Find where the given text appears and provide that cell's center as [x, y] coordinate. 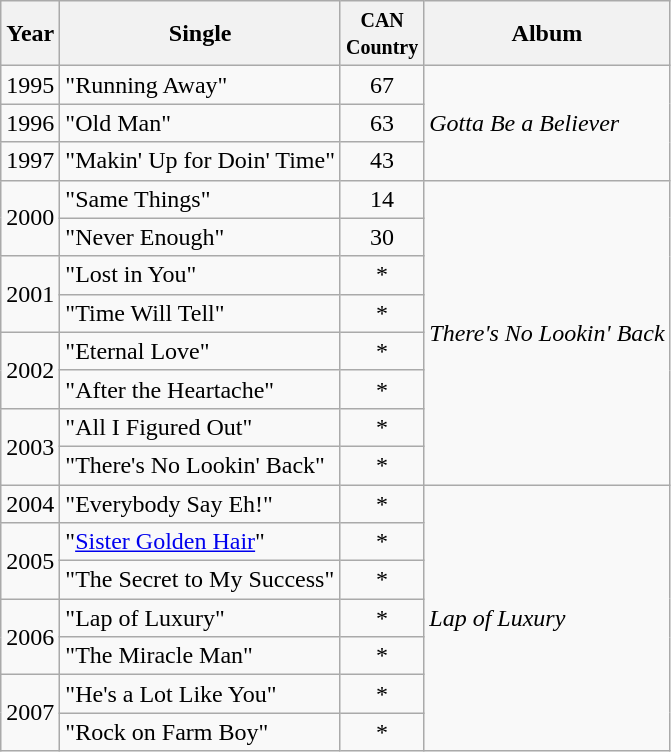
2001 [30, 294]
"Old Man" [200, 123]
"Time Will Tell" [200, 313]
Gotta Be a Believer [547, 123]
1995 [30, 85]
Lap of Luxury [547, 617]
"Makin' Up for Doin' Time" [200, 161]
2000 [30, 218]
"Everybody Say Eh!" [200, 503]
"After the Heartache" [200, 389]
2004 [30, 503]
"Eternal Love" [200, 351]
67 [382, 85]
"He's a Lot Like You" [200, 694]
1996 [30, 123]
Year [30, 34]
2003 [30, 446]
"Sister Golden Hair" [200, 542]
CAN Country [382, 34]
"Lost in You" [200, 275]
2005 [30, 561]
"There's No Lookin' Back" [200, 465]
"Running Away" [200, 85]
14 [382, 199]
Album [547, 34]
"The Secret to My Success" [200, 580]
2002 [30, 370]
There's No Lookin' Back [547, 332]
2007 [30, 713]
2006 [30, 637]
30 [382, 237]
"Never Enough" [200, 237]
Single [200, 34]
"Lap of Luxury" [200, 618]
63 [382, 123]
"Rock on Farm Boy" [200, 732]
"The Miracle Man" [200, 656]
1997 [30, 161]
"Same Things" [200, 199]
43 [382, 161]
"All I Figured Out" [200, 427]
